Return [X, Y] of the center of cell containing provided text 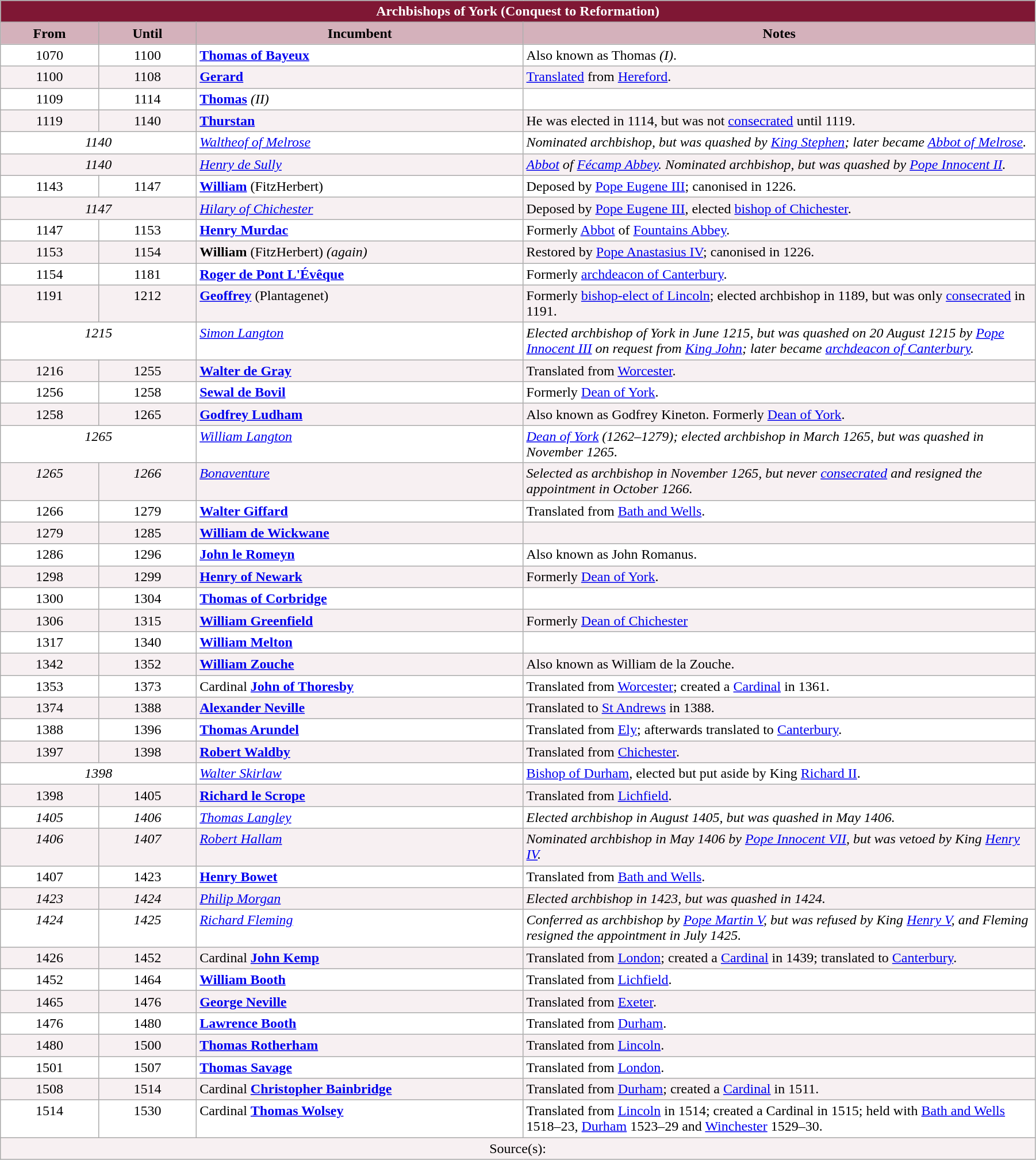
1397 [49, 752]
Source(s): [518, 1149]
Henry of Newark [360, 577]
Formerly archdeacon of Canterbury. [779, 274]
William Melton [360, 642]
Walter Skirlaw [360, 774]
William Langton [360, 444]
Thomas Rotherham [360, 1045]
1256 [49, 393]
Translated from Worcester; created a Cardinal in 1361. [779, 686]
Hilary of Chichester [360, 208]
Translated from London. [779, 1067]
1300 [49, 598]
Translated from Hereford. [779, 77]
Translated from Ely; afterwards translated to Canterbury. [779, 730]
Thomas Arundel [360, 730]
1352 [147, 664]
1508 [49, 1089]
Dean of York (1262–1279); elected archbishop in March 1265, but was quashed in November 1265. [779, 444]
Simon Langton [360, 341]
Formerly Abbot of Fountains Abbey. [779, 230]
William (FitzHerbert) [360, 186]
Deposed by Pope Eugene III, elected bishop of Chichester. [779, 208]
1501 [49, 1067]
1285 [147, 533]
1114 [147, 99]
1216 [49, 371]
Cardinal Christopher Bainbridge [360, 1089]
1181 [147, 274]
Bishop of Durham, elected but put aside by King Richard II. [779, 774]
William de Wickwane [360, 533]
Robert Waldby [360, 752]
Nominated archbishop, but was quashed by King Stephen; later became Abbot of Melrose. [779, 143]
Sewal de Bovil [360, 393]
Godfrey Ludham [360, 414]
Cardinal John Kemp [360, 958]
Gerard [360, 77]
Incumbent [360, 33]
Nominated archbishop in May 1406 by Pope Innocent VII, but was vetoed by King Henry IV. [779, 847]
Thomas Langley [360, 817]
1425 [147, 928]
Also known as Thomas (I). [779, 55]
1286 [49, 555]
1212 [147, 304]
He was elected in 1114, but was not consecrated until 1119. [779, 121]
Formerly Dean of Chichester [779, 620]
1374 [49, 708]
Thurstan [360, 121]
Walter Giffard [360, 511]
1306 [49, 620]
Deposed by Pope Eugene III; canonised in 1226. [779, 186]
Waltheof of Melrose [360, 143]
Elected archbishop in August 1405, but was quashed in May 1406. [779, 817]
Translated from Lincoln. [779, 1045]
Lawrence Booth [360, 1023]
1109 [49, 99]
1299 [147, 577]
From [49, 33]
Translated from London; created a Cardinal in 1439; translated to Canterbury. [779, 958]
William Booth [360, 980]
Richard Fleming [360, 928]
Conferred as archbishop by Pope Martin V, but was refused by King Henry V, and Fleming resigned the appointment in July 1425. [779, 928]
William (FitzHerbert) (again) [360, 252]
Cardinal Thomas Wolsey [360, 1119]
Richard le Scrope [360, 796]
William Zouche [360, 664]
1298 [49, 577]
1108 [147, 77]
Translated from Lincoln in 1514; created a Cardinal in 1515; held with Bath and Wells 1518–23, Durham 1523–29 and Winchester 1529–30. [779, 1119]
Philip Morgan [360, 898]
Thomas of Bayeux [360, 55]
1215 [99, 341]
Translated from Chichester. [779, 752]
Also known as Godfrey Kineton. Formerly Dean of York. [779, 414]
Translated from Durham. [779, 1023]
1070 [49, 55]
Translated to St Andrews in 1388. [779, 708]
1143 [49, 186]
1317 [49, 642]
Henry Bowet [360, 877]
Thomas Savage [360, 1067]
1464 [147, 980]
Thomas of Corbridge [360, 598]
1507 [147, 1067]
Robert Hallam [360, 847]
Also known as William de la Zouche. [779, 664]
Cardinal John of Thoresby [360, 686]
1500 [147, 1045]
Translated from Worcester. [779, 371]
Until [147, 33]
Walter de Gray [360, 371]
Archbishops of York (Conquest to Reformation) [518, 11]
1373 [147, 686]
1530 [147, 1119]
1426 [49, 958]
Translated from Exeter. [779, 1001]
1296 [147, 555]
George Neville [360, 1001]
1315 [147, 620]
Formerly bishop-elect of Lincoln; elected archbishop in 1189, but was only consecrated in 1191. [779, 304]
Henry de Sully [360, 164]
1255 [147, 371]
Restored by Pope Anastasius IV; canonised in 1226. [779, 252]
Notes [779, 33]
1304 [147, 598]
Bonaventure [360, 482]
Also known as John Romanus. [779, 555]
John le Romeyn [360, 555]
Geoffrey (Plantagenet) [360, 304]
Translated from Durham; created a Cardinal in 1511. [779, 1089]
1342 [49, 664]
1465 [49, 1001]
1191 [49, 304]
Thomas (II) [360, 99]
1340 [147, 642]
1353 [49, 686]
William Greenfield [360, 620]
1119 [49, 121]
Alexander Neville [360, 708]
Roger de Pont L'Évêque [360, 274]
Abbot of Fécamp Abbey. Nominated archbishop, but was quashed by Pope Innocent II. [779, 164]
Selected as archbishop in November 1265, but never consecrated and resigned the appointment in October 1266. [779, 482]
Elected archbishop in 1423, but was quashed in 1424. [779, 898]
1396 [147, 730]
Henry Murdac [360, 230]
